Determine the (x, y) coordinate at the center of the cell enclosing the given text.  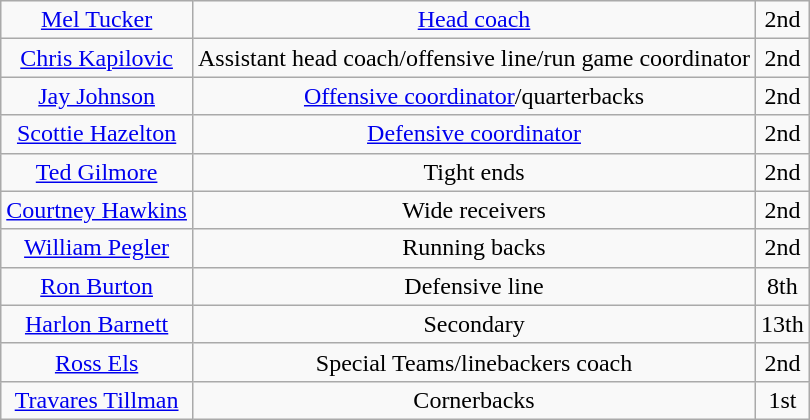
William Pegler (97, 248)
Travares Tillman (97, 400)
Mel Tucker (97, 20)
Defensive coordinator (474, 134)
8th (783, 286)
Jay Johnson (97, 96)
Special Teams/linebackers coach (474, 362)
Ross Els (97, 362)
13th (783, 324)
Cornerbacks (474, 400)
1st (783, 400)
Defensive line (474, 286)
Assistant head coach/offensive line/run game coordinator (474, 58)
Tight ends (474, 172)
Harlon Barnett (97, 324)
Ted Gilmore (97, 172)
Chris Kapilovic (97, 58)
Running backs (474, 248)
Secondary (474, 324)
Ron Burton (97, 286)
Courtney Hawkins (97, 210)
Offensive coordinator/quarterbacks (474, 96)
Wide receivers (474, 210)
Head coach (474, 20)
Scottie Hazelton (97, 134)
